Output the (x, y) coordinate of the center of the cell containing the given text.  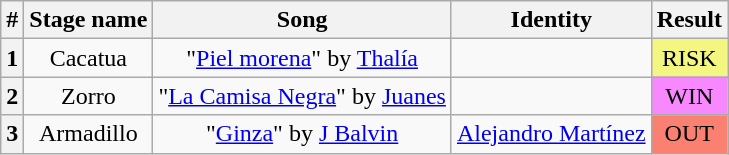
# (12, 20)
"Piel morena" by Thalía (302, 58)
"La Camisa Negra" by Juanes (302, 96)
3 (12, 134)
Armadillo (88, 134)
OUT (689, 134)
Stage name (88, 20)
WIN (689, 96)
Identity (551, 20)
Zorro (88, 96)
RISK (689, 58)
2 (12, 96)
"Ginza" by J Balvin (302, 134)
Cacatua (88, 58)
Result (689, 20)
Alejandro Martínez (551, 134)
1 (12, 58)
Song (302, 20)
